Capture the cell that displays the provided text and extract its [x, y] central coordinate. 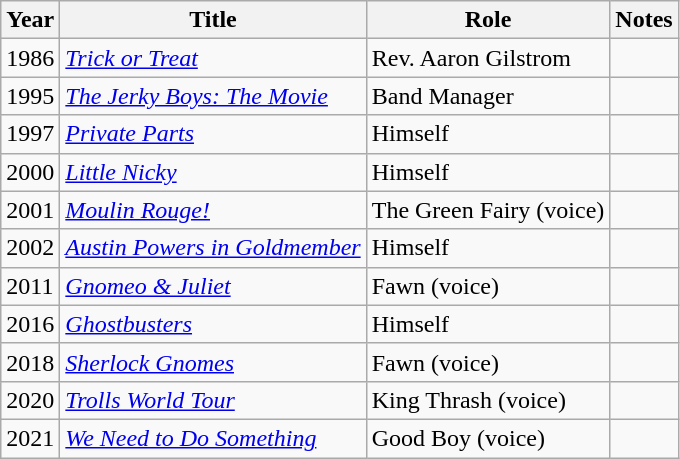
Private Parts [213, 134]
Austin Powers in Goldmember [213, 248]
1997 [30, 134]
Trick or Treat [213, 58]
King Thrash (voice) [488, 400]
2021 [30, 438]
We Need to Do Something [213, 438]
Role [488, 20]
Title [213, 20]
Year [30, 20]
Trolls World Tour [213, 400]
Band Manager [488, 96]
Notes [644, 20]
2002 [30, 248]
2001 [30, 210]
2018 [30, 362]
Rev. Aaron Gilstrom [488, 58]
1986 [30, 58]
Sherlock Gnomes [213, 362]
Little Nicky [213, 172]
Gnomeo & Juliet [213, 286]
1995 [30, 96]
Good Boy (voice) [488, 438]
2020 [30, 400]
2000 [30, 172]
Moulin Rouge! [213, 210]
The Green Fairy (voice) [488, 210]
2011 [30, 286]
Ghostbusters [213, 324]
The Jerky Boys: The Movie [213, 96]
2016 [30, 324]
